Capture the cell that displays the provided text and extract its (x, y) central coordinate. 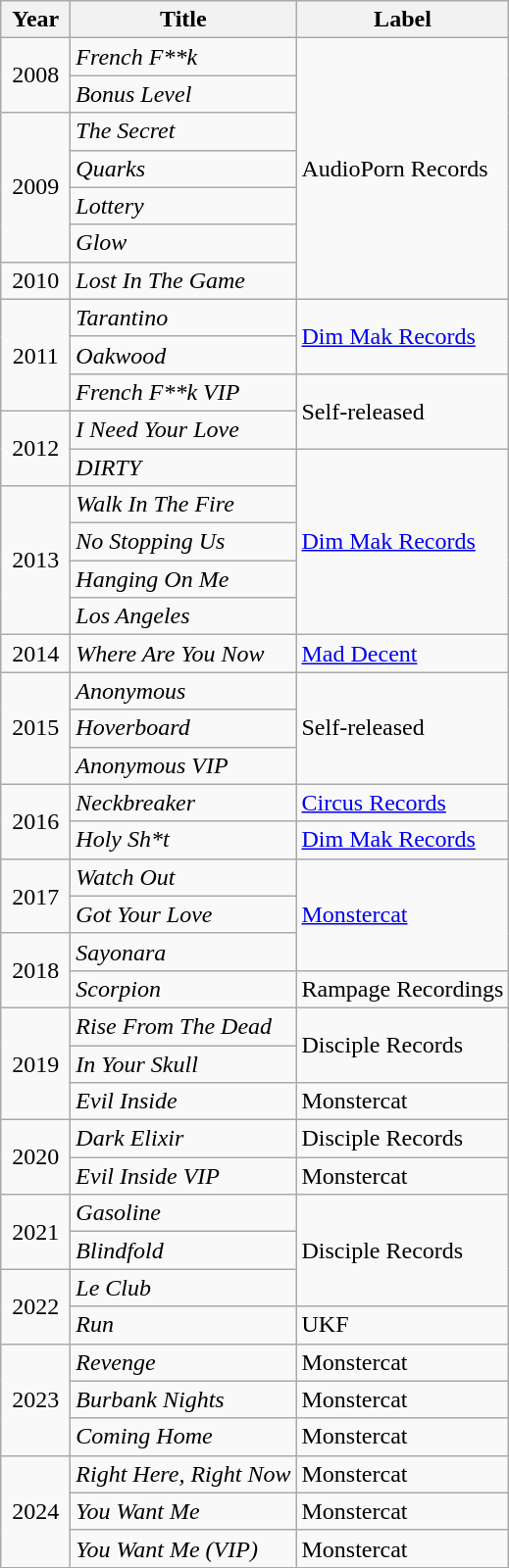
Coming Home (183, 1437)
Lost In The Game (183, 280)
Bonus Level (183, 94)
Glow (183, 243)
Evil Inside VIP (183, 1176)
2022 (35, 1306)
Scorpion (183, 989)
AudioPorn Records (402, 169)
Watch Out (183, 877)
Anonymous VIP (183, 765)
Evil Inside (183, 1102)
Where Are You Now (183, 654)
UKF (402, 1325)
I Need Your Love (183, 429)
Quarks (183, 169)
No Stopping Us (183, 542)
2023 (35, 1399)
Right Here, Right Now (183, 1474)
2016 (35, 821)
Year (35, 20)
In Your Skull (183, 1063)
Hoverboard (183, 728)
Hanging On Me (183, 579)
2010 (35, 280)
Oakwood (183, 355)
Got Your Love (183, 914)
2019 (35, 1063)
2011 (35, 355)
Tarantino (183, 318)
Blindfold (183, 1250)
2014 (35, 654)
2009 (35, 187)
2015 (35, 728)
2024 (35, 1511)
French F**k VIP (183, 392)
Lottery (183, 206)
Circus Records (402, 803)
Revenge (183, 1362)
Run (183, 1325)
2012 (35, 448)
Los Angeles (183, 616)
Label (402, 20)
Le Club (183, 1288)
Rise From The Dead (183, 1026)
Rampage Recordings (402, 989)
2017 (35, 896)
Walk In The Fire (183, 505)
2013 (35, 561)
You Want Me (183, 1511)
2008 (35, 75)
Anonymous (183, 691)
Holy Sh*t (183, 840)
Title (183, 20)
The Secret (183, 131)
2021 (35, 1232)
DIRTY (183, 467)
Neckbreaker (183, 803)
Dark Elixir (183, 1139)
French F**k (183, 57)
2020 (35, 1157)
Gasoline (183, 1213)
You Want Me (VIP) (183, 1548)
Sayonara (183, 952)
Mad Decent (402, 654)
Burbank Nights (183, 1399)
2018 (35, 970)
